Pinpoint the cell where the given text exists, returning its [x, y] midpoint coordinate. 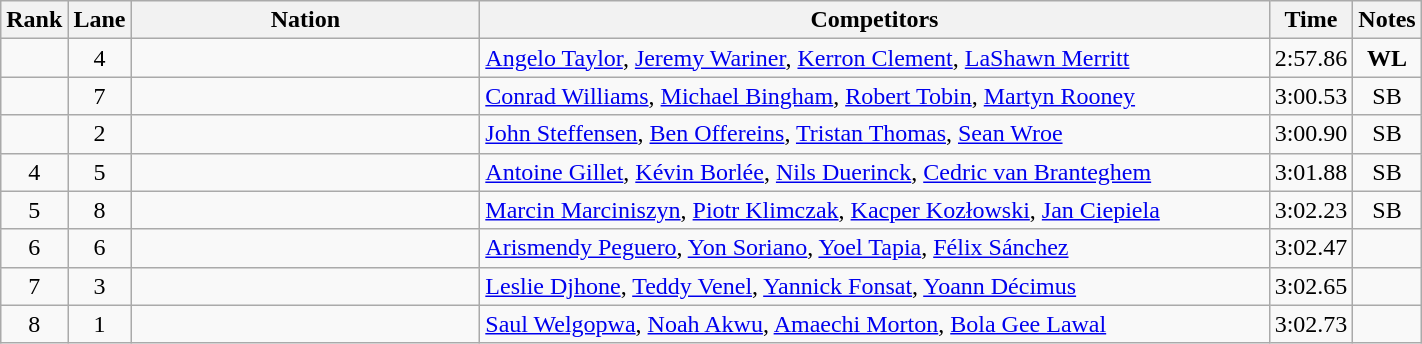
3:02.73 [1311, 324]
Competitors [874, 20]
Arismendy Peguero, Yon Soriano, Yoel Tapia, Félix Sánchez [874, 248]
3:00.53 [1311, 96]
Notes [1387, 20]
Lane [100, 20]
John Steffensen, Ben Offereins, Tristan Thomas, Sean Wroe [874, 134]
2 [100, 134]
Time [1311, 20]
WL [1387, 58]
3:02.23 [1311, 210]
Nation [306, 20]
1 [100, 324]
Marcin Marciniszyn, Piotr Klimczak, Kacper Kozłowski, Jan Ciepiela [874, 210]
Angelo Taylor, Jeremy Wariner, Kerron Clement, LaShawn Merritt [874, 58]
2:57.86 [1311, 58]
Leslie Djhone, Teddy Venel, Yannick Fonsat, Yoann Décimus [874, 286]
3:00.90 [1311, 134]
Conrad Williams, Michael Bingham, Robert Tobin, Martyn Rooney [874, 96]
Saul Welgopwa, Noah Akwu, Amaechi Morton, Bola Gee Lawal [874, 324]
3:01.88 [1311, 172]
3:02.65 [1311, 286]
Antoine Gillet, Kévin Borlée, Nils Duerinck, Cedric van Branteghem [874, 172]
Rank [34, 20]
3 [100, 286]
3:02.47 [1311, 248]
